Pinpoint the cell where the given text exists, returning its [X, Y] midpoint coordinate. 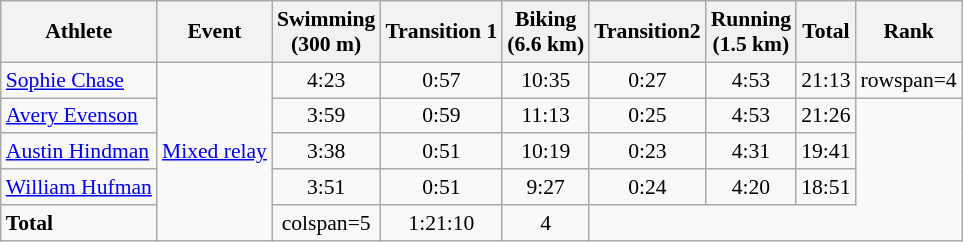
William Hufman [79, 187]
9:27 [546, 187]
Mixed relay [214, 151]
0:57 [441, 80]
0:59 [441, 116]
Running(1.5 km) [752, 32]
0:23 [647, 152]
Sophie Chase [79, 80]
4:31 [752, 152]
Austin Hindman [79, 152]
3:59 [326, 116]
Biking(6.6 km) [546, 32]
Transition 1 [441, 32]
4:20 [752, 187]
11:13 [546, 116]
4:23 [326, 80]
rowspan=4 [908, 80]
18:51 [826, 187]
4 [546, 223]
0:25 [647, 116]
21:26 [826, 116]
0:27 [647, 80]
21:13 [826, 80]
0:24 [647, 187]
Athlete [79, 32]
Swimming(300 m) [326, 32]
10:19 [546, 152]
19:41 [826, 152]
3:51 [326, 187]
1:21:10 [441, 223]
colspan=5 [326, 223]
Avery Evenson [79, 116]
10:35 [546, 80]
Rank [908, 32]
3:38 [326, 152]
Event [214, 32]
Transition2 [647, 32]
